Provide the [X, Y] coordinate of the cell's center where the given text is located.  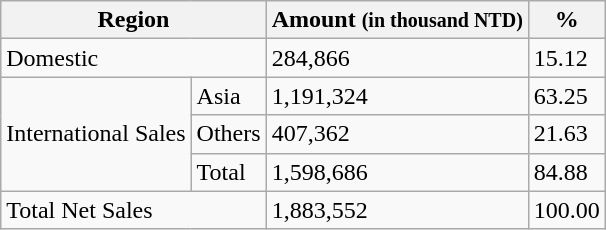
1,883,552 [397, 210]
Domestic [134, 58]
84.88 [566, 172]
Amount (in thousand NTD) [397, 20]
1,598,686 [397, 172]
Asia [228, 96]
Region [134, 20]
407,362 [397, 134]
Others [228, 134]
Total [228, 172]
% [566, 20]
International Sales [96, 134]
21.63 [566, 134]
63.25 [566, 96]
Total Net Sales [134, 210]
15.12 [566, 58]
1,191,324 [397, 96]
100.00 [566, 210]
284,866 [397, 58]
